Output the (X, Y) coordinate of the center of the cell containing the given text.  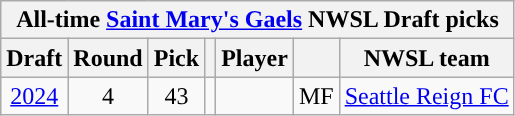
Round (108, 58)
All-time Saint Mary's Gaels NWSL Draft picks (258, 20)
4 (108, 96)
Draft (34, 58)
2024 (34, 96)
Pick (176, 58)
Player (255, 58)
NWSL team (426, 58)
MF (316, 96)
43 (176, 96)
Seattle Reign FC (426, 96)
